Extract the [x, y] coordinate from the center of the cell holding the provided text.  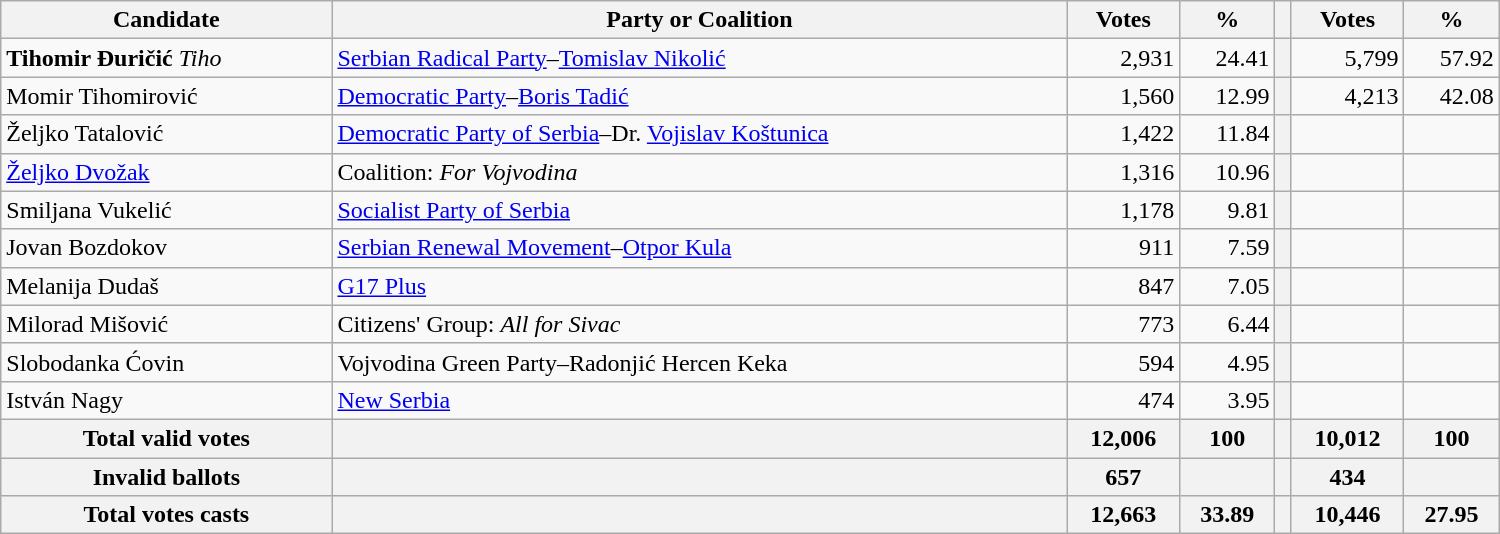
Citizens' Group: All for Sivac [700, 324]
Slobodanka Ćovin [166, 362]
Vojvodina Green Party–Radonjić Hercen Keka [700, 362]
Milorad Mišović [166, 324]
New Serbia [700, 400]
G17 Plus [700, 286]
5,799 [1348, 58]
12.99 [1228, 96]
9.81 [1228, 210]
2,931 [1124, 58]
847 [1124, 286]
911 [1124, 248]
1,316 [1124, 172]
Candidate [166, 20]
Željko Dvožak [166, 172]
Total valid votes [166, 438]
657 [1124, 477]
11.84 [1228, 134]
Melanija Dudaš [166, 286]
10.96 [1228, 172]
6.44 [1228, 324]
1,422 [1124, 134]
27.95 [1452, 515]
434 [1348, 477]
Smiljana Vukelić [166, 210]
István Nagy [166, 400]
57.92 [1452, 58]
10,446 [1348, 515]
24.41 [1228, 58]
33.89 [1228, 515]
4.95 [1228, 362]
7.59 [1228, 248]
Invalid ballots [166, 477]
594 [1124, 362]
Total votes casts [166, 515]
7.05 [1228, 286]
4,213 [1348, 96]
Jovan Bozdokov [166, 248]
Tihomir Đuričić Tiho [166, 58]
3.95 [1228, 400]
Coalition: For Vojvodina [700, 172]
474 [1124, 400]
1,560 [1124, 96]
Socialist Party of Serbia [700, 210]
Democratic Party–Boris Tadić [700, 96]
1,178 [1124, 210]
42.08 [1452, 96]
Party or Coalition [700, 20]
10,012 [1348, 438]
773 [1124, 324]
Democratic Party of Serbia–Dr. Vojislav Koštunica [700, 134]
Serbian Renewal Movement–Otpor Kula [700, 248]
12,663 [1124, 515]
Momir Tihomirović [166, 96]
Serbian Radical Party–Tomislav Nikolić [700, 58]
Željko Tatalović [166, 134]
12,006 [1124, 438]
